Return the [X, Y] coordinate for the center point of the cell that contains the specified text.  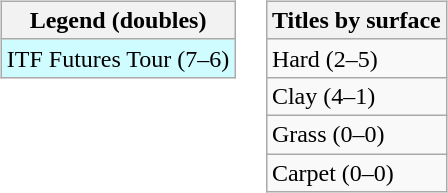
ITF Futures Tour (7–6) [118, 58]
Clay (4–1) [356, 96]
Carpet (0–0) [356, 173]
Grass (0–0) [356, 134]
Hard (2–5) [356, 58]
Titles by surface [356, 20]
Legend (doubles) [118, 20]
